Detect which cell encompasses the target text, then output its [x, y] center coordinate. 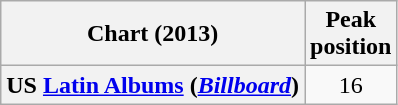
16 [351, 85]
Peakposition [351, 34]
Chart (2013) [153, 34]
US Latin Albums (Billboard) [153, 85]
